Capture the cell that displays the provided text and extract its [x, y] central coordinate. 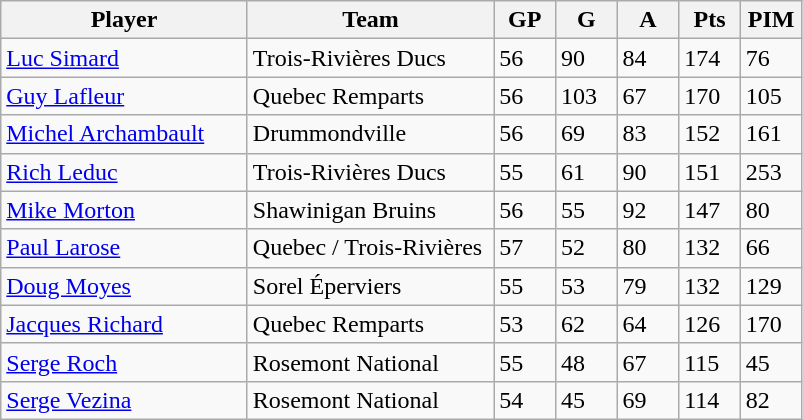
79 [648, 286]
Pts [710, 20]
Quebec / Trois-Rivières [370, 248]
62 [586, 324]
Sorel Éperviers [370, 286]
Shawinigan Bruins [370, 210]
126 [710, 324]
Team [370, 20]
174 [710, 58]
54 [525, 400]
Serge Vezina [124, 400]
Doug Moyes [124, 286]
83 [648, 134]
Jacques Richard [124, 324]
GP [525, 20]
103 [586, 96]
52 [586, 248]
129 [771, 286]
76 [771, 58]
Guy Lafleur [124, 96]
Player [124, 20]
64 [648, 324]
A [648, 20]
Serge Roch [124, 362]
114 [710, 400]
61 [586, 172]
Michel Archambault [124, 134]
253 [771, 172]
57 [525, 248]
Mike Morton [124, 210]
152 [710, 134]
Luc Simard [124, 58]
Paul Larose [124, 248]
151 [710, 172]
66 [771, 248]
G [586, 20]
82 [771, 400]
105 [771, 96]
Rich Leduc [124, 172]
Drummondville [370, 134]
48 [586, 362]
PIM [771, 20]
115 [710, 362]
92 [648, 210]
161 [771, 134]
84 [648, 58]
147 [710, 210]
